Pinpoint the cell where the given text exists, returning its (X, Y) midpoint coordinate. 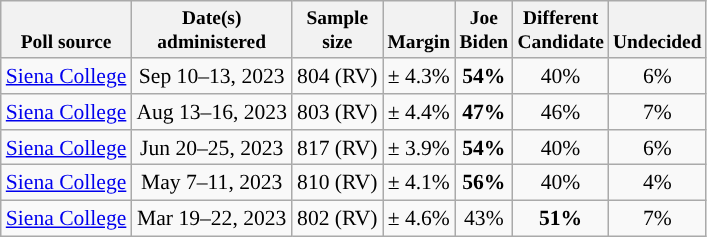
± 3.9% (419, 148)
Undecided (657, 30)
Poll source (66, 30)
Aug 13–16, 2023 (212, 112)
810 (RV) (338, 183)
Samplesize (338, 30)
May 7–11, 2023 (212, 183)
56% (484, 183)
43% (484, 219)
4% (657, 183)
51% (561, 219)
± 4.1% (419, 183)
803 (RV) (338, 112)
Margin (419, 30)
DifferentCandidate (561, 30)
± 4.6% (419, 219)
46% (561, 112)
JoeBiden (484, 30)
817 (RV) (338, 148)
804 (RV) (338, 76)
Date(s)administered (212, 30)
± 4.3% (419, 76)
Mar 19–22, 2023 (212, 219)
47% (484, 112)
Sep 10–13, 2023 (212, 76)
± 4.4% (419, 112)
Jun 20–25, 2023 (212, 148)
802 (RV) (338, 219)
